For the text-containing cell, return its midpoint in (x, y) coordinate format. 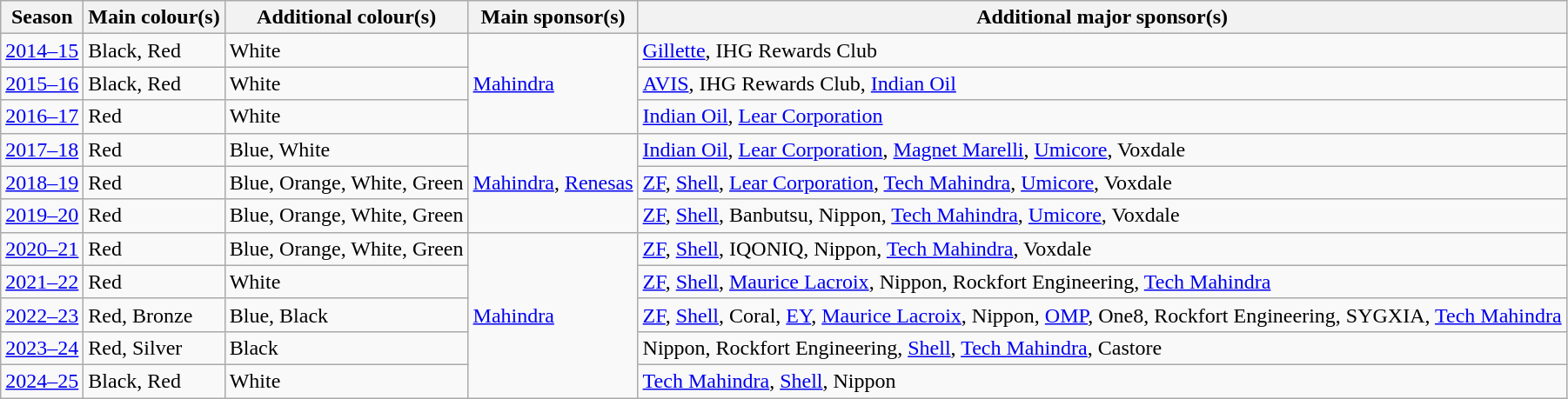
2017–18 (42, 150)
Additional colour(s) (346, 17)
2020–21 (42, 249)
Mahindra, Renesas (553, 183)
Blue, White (346, 150)
ZF, Shell, IQONIQ, Nippon, Tech Mahindra, Voxdale (1102, 249)
ZF, Shell, Lear Corporation, Tech Mahindra, Umicore, Voxdale (1102, 183)
2015–16 (42, 83)
AVIS, IHG Rewards Club, Indian Oil (1102, 83)
2018–19 (42, 183)
ZF, Shell, Banbutsu, Nippon, Tech Mahindra, Umicore, Voxdale (1102, 216)
Blue, Black (346, 315)
Black (346, 348)
2016–17 (42, 116)
Indian Oil, Lear Corporation, Magnet Marelli, Umicore, Voxdale (1102, 150)
Season (42, 17)
2019–20 (42, 216)
Additional major sponsor(s) (1102, 17)
ZF, Shell, Coral, EY, Maurice Lacroix, Nippon, OMP, One8, Rockfort Engineering, SYGXIA, Tech Mahindra (1102, 315)
ZF, Shell, Maurice Lacroix, Nippon, Rockfort Engineering, Tech Mahindra (1102, 282)
2014–15 (42, 50)
Red, Bronze (154, 315)
Tech Mahindra, Shell, Nippon (1102, 381)
Main colour(s) (154, 17)
2021–22 (42, 282)
2022–23 (42, 315)
2024–25 (42, 381)
Red, Silver (154, 348)
Nippon, Rockfort Engineering, Shell, Tech Mahindra, Castore (1102, 348)
Indian Oil, Lear Corporation (1102, 116)
Main sponsor(s) (553, 17)
2023–24 (42, 348)
Gillette, IHG Rewards Club (1102, 50)
